Determine the [x, y] coordinate at the center of the cell enclosing the given text.  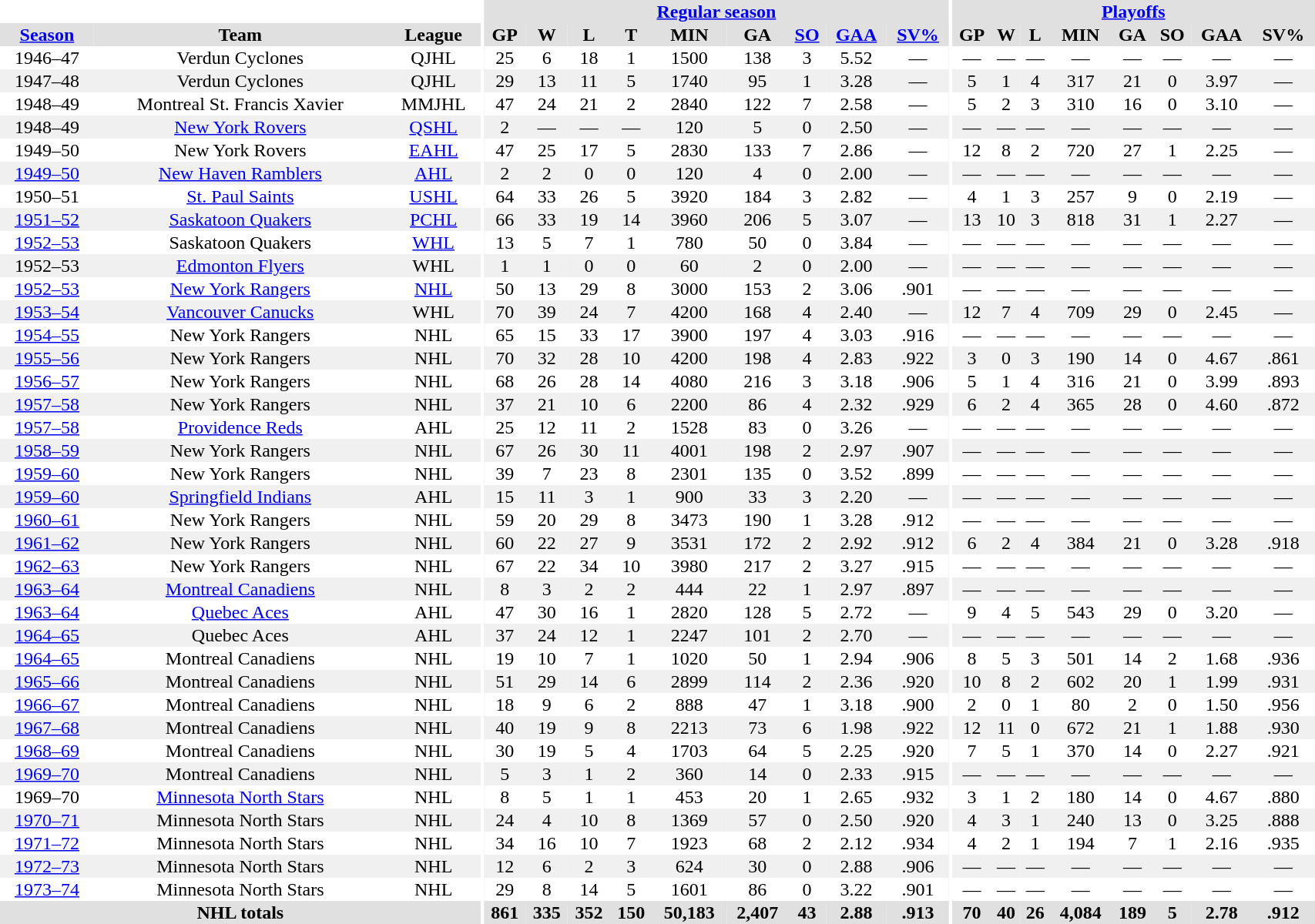
316 [1081, 381]
172 [757, 543]
.930 [1283, 728]
317 [1081, 81]
1967–68 [47, 728]
1.50 [1222, 705]
444 [689, 589]
2.86 [857, 150]
900 [689, 497]
240 [1081, 820]
.913 [918, 912]
365 [1081, 404]
133 [757, 150]
2,407 [757, 912]
3.06 [857, 289]
370 [1081, 751]
3.03 [857, 335]
USHL [434, 196]
.956 [1283, 705]
1955–56 [47, 358]
Providence Reds [240, 427]
3000 [689, 289]
2.58 [857, 104]
2.78 [1222, 912]
1369 [689, 820]
2.40 [857, 312]
2.82 [857, 196]
59 [505, 520]
2.72 [857, 612]
310 [1081, 104]
66 [505, 219]
1020 [689, 658]
.916 [918, 335]
MMJHL [434, 104]
1953–54 [47, 312]
2840 [689, 104]
720 [1081, 150]
2.33 [857, 774]
.900 [918, 705]
83 [757, 427]
New Haven Ramblers [240, 173]
.918 [1283, 543]
1740 [689, 81]
1962–63 [47, 566]
1973–74 [47, 889]
T [632, 35]
.899 [918, 474]
1528 [689, 427]
1960–61 [47, 520]
Season [47, 35]
1.68 [1222, 658]
QSHL [434, 127]
EAHL [434, 150]
1.88 [1222, 728]
2.19 [1222, 196]
23 [589, 474]
2247 [689, 635]
.929 [918, 404]
.907 [918, 450]
32 [547, 358]
197 [757, 335]
.880 [1283, 797]
360 [689, 774]
1947–48 [47, 81]
2.36 [857, 681]
St. Paul Saints [240, 196]
1968–69 [47, 751]
4,084 [1081, 912]
NHL totals [240, 912]
.921 [1283, 751]
335 [547, 912]
453 [689, 797]
57 [757, 820]
73 [757, 728]
.861 [1283, 358]
65 [505, 335]
3473 [689, 520]
Regular season [716, 12]
180 [1081, 797]
114 [757, 681]
2899 [689, 681]
2.12 [857, 843]
384 [1081, 543]
780 [689, 243]
1601 [689, 889]
3.84 [857, 243]
.936 [1283, 658]
43 [807, 912]
.932 [918, 797]
352 [589, 912]
1972–73 [47, 866]
2.32 [857, 404]
2820 [689, 612]
153 [757, 289]
.897 [918, 589]
51 [505, 681]
2.83 [857, 358]
1970–71 [47, 820]
672 [1081, 728]
3.22 [857, 889]
602 [1081, 681]
1.98 [857, 728]
3960 [689, 219]
128 [757, 612]
3980 [689, 566]
2.20 [857, 497]
138 [757, 58]
2301 [689, 474]
1961–62 [47, 543]
3.52 [857, 474]
.893 [1283, 381]
3.10 [1222, 104]
1966–67 [47, 705]
818 [1081, 219]
2.92 [857, 543]
2.70 [857, 635]
3.20 [1222, 612]
257 [1081, 196]
4001 [689, 450]
.934 [918, 843]
.931 [1283, 681]
Team [240, 35]
1954–55 [47, 335]
3920 [689, 196]
4.60 [1222, 404]
Edmonton Flyers [240, 266]
1703 [689, 751]
3.25 [1222, 820]
2.94 [857, 658]
.888 [1283, 820]
Vancouver Canucks [240, 312]
31 [1132, 219]
709 [1081, 312]
1950–51 [47, 196]
888 [689, 705]
1958–59 [47, 450]
95 [757, 81]
1500 [689, 58]
3.26 [857, 427]
2213 [689, 728]
122 [757, 104]
1951–52 [47, 219]
2.65 [857, 797]
50,183 [689, 912]
1965–66 [47, 681]
3.97 [1222, 81]
150 [632, 912]
194 [1081, 843]
2830 [689, 150]
5.52 [857, 58]
3531 [689, 543]
216 [757, 381]
168 [757, 312]
3.07 [857, 219]
80 [1081, 705]
1971–72 [47, 843]
861 [505, 912]
Springfield Indians [240, 497]
501 [1081, 658]
1956–57 [47, 381]
.935 [1283, 843]
543 [1081, 612]
League [434, 35]
2200 [689, 404]
624 [689, 866]
189 [1132, 912]
3900 [689, 335]
1923 [689, 843]
206 [757, 219]
2.45 [1222, 312]
PCHL [434, 219]
4080 [689, 381]
3.99 [1222, 381]
135 [757, 474]
Montreal St. Francis Xavier [240, 104]
1.99 [1222, 681]
101 [757, 635]
217 [757, 566]
184 [757, 196]
3.27 [857, 566]
1946–47 [47, 58]
2.16 [1222, 843]
.872 [1283, 404]
Playoffs [1133, 12]
